Determine the [x, y] coordinate at the center of the cell enclosing the given text.  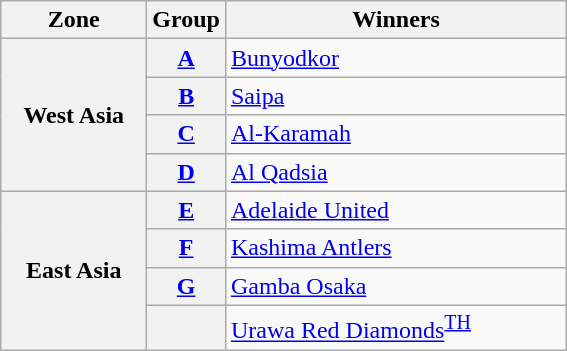
Gamba Osaka [396, 286]
Group [186, 20]
Adelaide United [396, 210]
C [186, 134]
Winners [396, 20]
West Asia [74, 115]
East Asia [74, 270]
D [186, 172]
E [186, 210]
Bunyodkor [396, 58]
A [186, 58]
Kashima Antlers [396, 248]
B [186, 96]
F [186, 248]
Al-Karamah [396, 134]
G [186, 286]
Zone [74, 20]
Saipa [396, 96]
Urawa Red DiamondsTH [396, 328]
Al Qadsia [396, 172]
